Provide the [X, Y] coordinate of the cell's center where the given text is located.  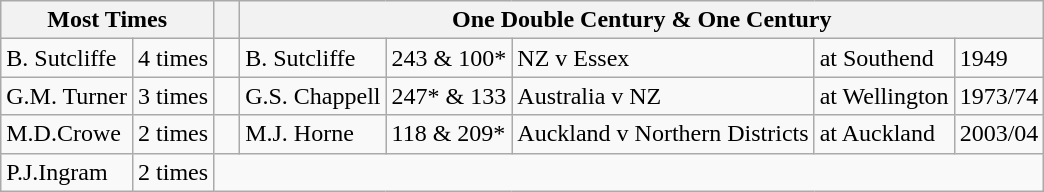
G.M. Turner [67, 96]
247* & 133 [449, 96]
NZ v Essex [663, 58]
Auckland v Northern Districts [663, 134]
at Southend [884, 58]
P.J.Ingram [67, 172]
118 & 209* [449, 134]
M.J. Horne [313, 134]
243 & 100* [449, 58]
3 times [174, 96]
M.D.Crowe [67, 134]
One Double Century & One Century [642, 20]
at Wellington [884, 96]
1949 [999, 58]
2003/04 [999, 134]
at Auckland [884, 134]
G.S. Chappell [313, 96]
Most Times [108, 20]
1973/74 [999, 96]
4 times [174, 58]
Australia v NZ [663, 96]
